Determine the [x, y] coordinate at the center of the cell enclosing the given text.  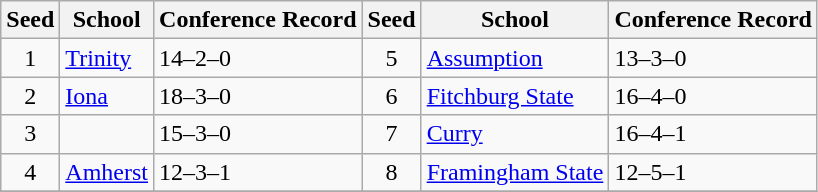
Amherst [107, 172]
3 [30, 134]
12–3–1 [258, 172]
7 [392, 134]
Framingham State [515, 172]
14–2–0 [258, 58]
Iona [107, 96]
5 [392, 58]
16–4–1 [714, 134]
16–4–0 [714, 96]
4 [30, 172]
13–3–0 [714, 58]
2 [30, 96]
6 [392, 96]
Trinity [107, 58]
12–5–1 [714, 172]
15–3–0 [258, 134]
1 [30, 58]
Fitchburg State [515, 96]
18–3–0 [258, 96]
Curry [515, 134]
Assumption [515, 58]
8 [392, 172]
